Capture the cell that displays the provided text and extract its [X, Y] central coordinate. 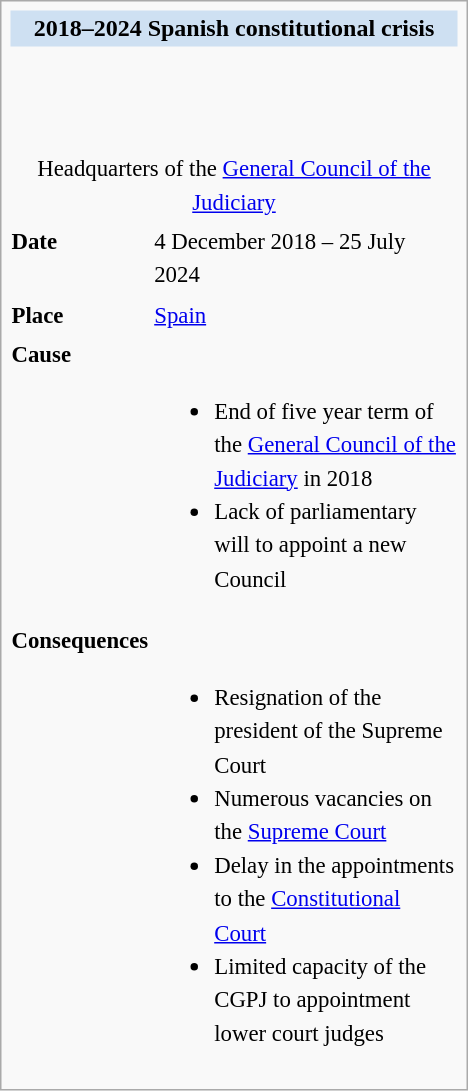
Place [80, 316]
Consequences [80, 849]
4 December 2018 – 25 July 2024 [306, 259]
2018–2024 Spanish constitutional crisis [234, 28]
Headquarters of the General Council of the Judiciary [234, 136]
Date [80, 259]
Spain [306, 316]
End of five year term of the General Council of the Judiciary in 2018Lack of parliamentary will to appoint a new Council [306, 478]
Cause [80, 478]
